Provide the (x, y) coordinate of the cell's center where the given text is located.  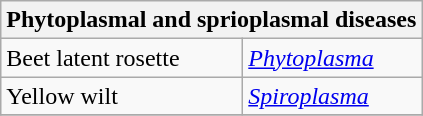
Yellow wilt (122, 96)
Phytoplasma (332, 58)
Spiroplasma (332, 96)
Phytoplasmal and sprioplasmal diseases (212, 20)
Beet latent rosette (122, 58)
